Determine the (X, Y) coordinate at the center of the cell enclosing the given text.  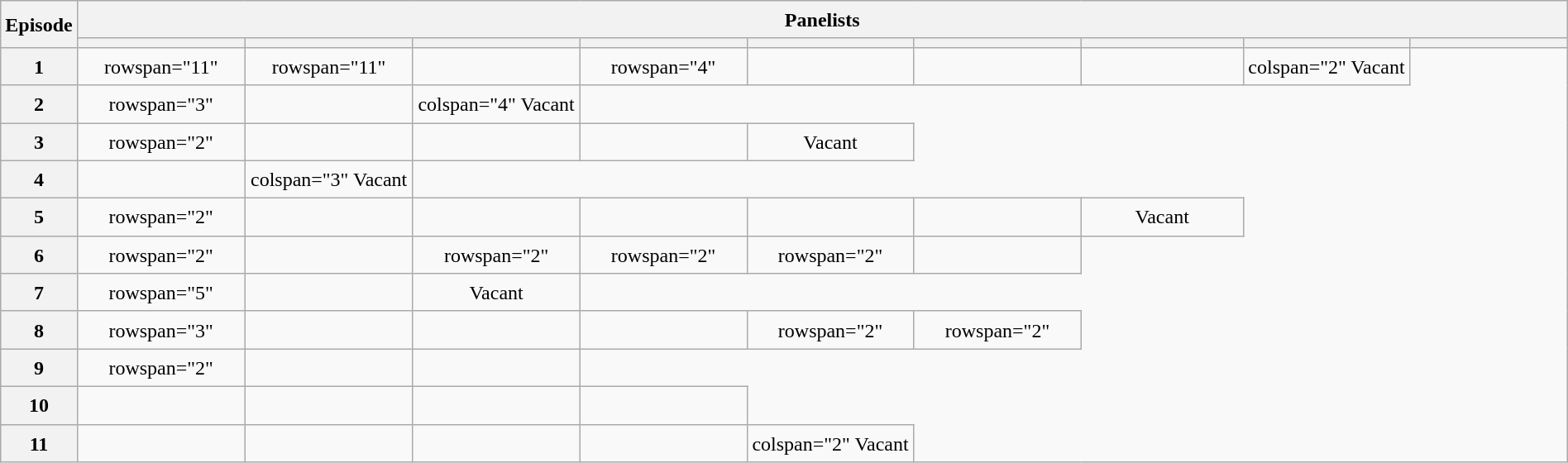
6 (39, 255)
9 (39, 368)
2 (39, 104)
rowspan="4" (663, 66)
10 (39, 405)
7 (39, 293)
rowspan="5" (160, 293)
Panelists (822, 20)
8 (39, 330)
Episode (39, 25)
1 (39, 66)
3 (39, 141)
5 (39, 217)
11 (39, 443)
colspan="4" Vacant (496, 104)
colspan="3" Vacant (329, 179)
4 (39, 179)
